Extract the [X, Y] coordinate from the center of the cell holding the provided text.  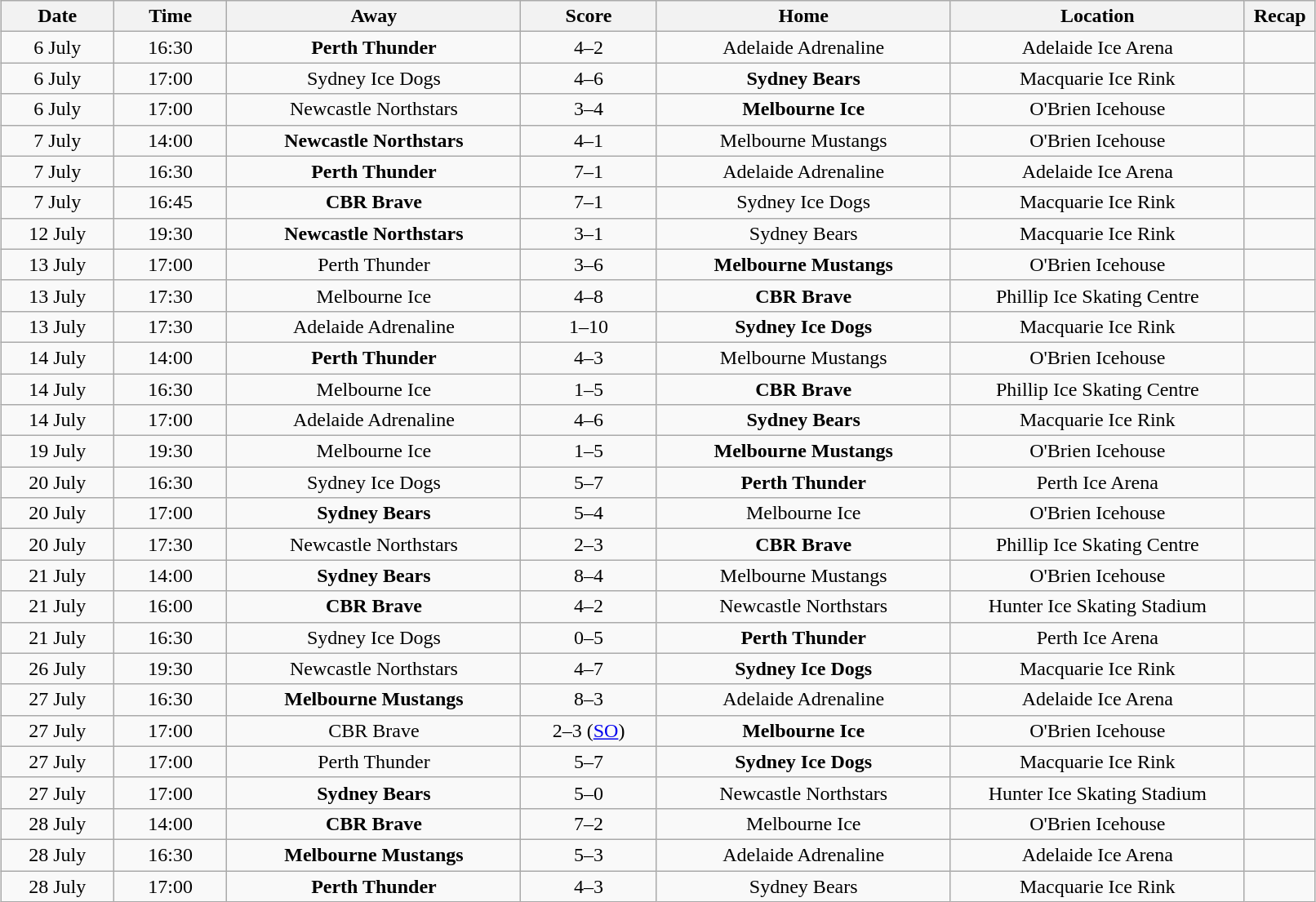
12 July [57, 233]
Away [374, 16]
5–3 [589, 855]
Location [1097, 16]
3–1 [589, 233]
16:45 [170, 202]
Score [589, 16]
16:00 [170, 607]
1–10 [589, 327]
Date [57, 16]
Home [803, 16]
2–3 (SO) [589, 731]
4–1 [589, 140]
19 July [57, 451]
4–7 [589, 669]
8–3 [589, 700]
7–2 [589, 824]
Recap [1280, 16]
3–4 [589, 109]
5–4 [589, 513]
5–0 [589, 793]
3–6 [589, 264]
Time [170, 16]
26 July [57, 669]
4–8 [589, 295]
2–3 [589, 544]
8–4 [589, 575]
0–5 [589, 638]
